Output the (x, y) coordinate of the center of the cell containing the given text.  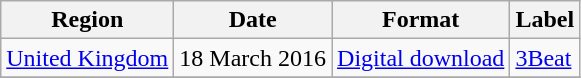
Digital download (421, 58)
Region (88, 20)
18 March 2016 (253, 58)
Date (253, 20)
Label (545, 20)
3Beat (545, 58)
United Kingdom (88, 58)
Format (421, 20)
